Extract the (x, y) coordinate from the center of the cell holding the provided text.  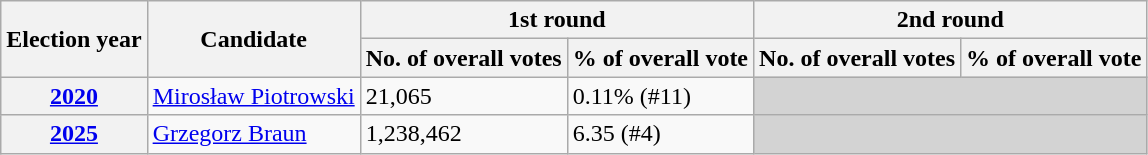
Election year (74, 39)
0.11% (#11) (660, 96)
2020 (74, 96)
21,065 (464, 96)
2025 (74, 134)
1,238,462 (464, 134)
Grzegorz Braun (254, 134)
Candidate (254, 39)
6.35 (#4) (660, 134)
1st round (556, 20)
2nd round (950, 20)
Mirosław Piotrowski (254, 96)
